Provide the [X, Y] coordinate of the cell's center where the given text is located.  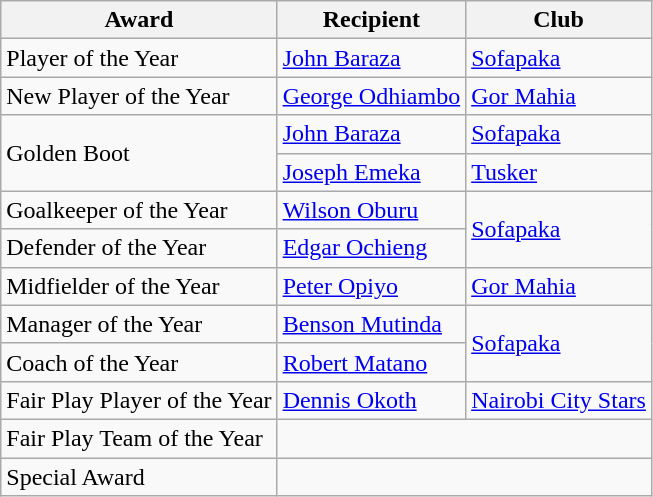
Golden Boot [139, 153]
Joseph Emeka [372, 172]
Fair Play Team of the Year [139, 438]
Dennis Okoth [372, 400]
Midfielder of the Year [139, 286]
Wilson Oburu [372, 210]
George Odhiambo [372, 96]
Defender of the Year [139, 248]
Recipient [372, 20]
Player of the Year [139, 58]
Benson Mutinda [372, 324]
New Player of the Year [139, 96]
Edgar Ochieng [372, 248]
Award [139, 20]
Special Award [139, 477]
Tusker [559, 172]
Nairobi City Stars [559, 400]
Coach of the Year [139, 362]
Goalkeeper of the Year [139, 210]
Robert Matano [372, 362]
Peter Opiyo [372, 286]
Club [559, 20]
Fair Play Player of the Year [139, 400]
Manager of the Year [139, 324]
